Capture the cell that displays the provided text and extract its (X, Y) central coordinate. 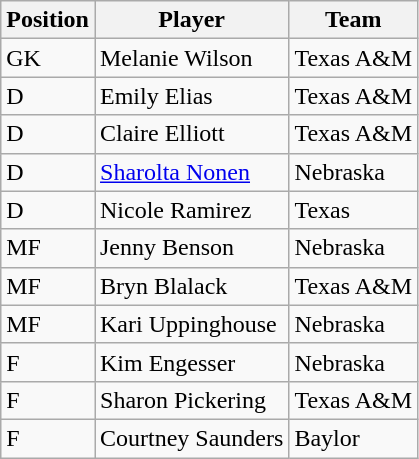
Kari Uppinghouse (191, 324)
Team (354, 20)
Melanie Wilson (191, 58)
Texas (354, 210)
Nicole Ramirez (191, 210)
Kim Engesser (191, 362)
Emily Elias (191, 96)
Sharon Pickering (191, 400)
Position (48, 20)
Claire Elliott (191, 134)
Bryn Blalack (191, 286)
Sharolta Nonen (191, 172)
GK (48, 58)
Courtney Saunders (191, 438)
Baylor (354, 438)
Player (191, 20)
Jenny Benson (191, 248)
